Find where the given text appears and provide that cell's center as [X, Y] coordinate. 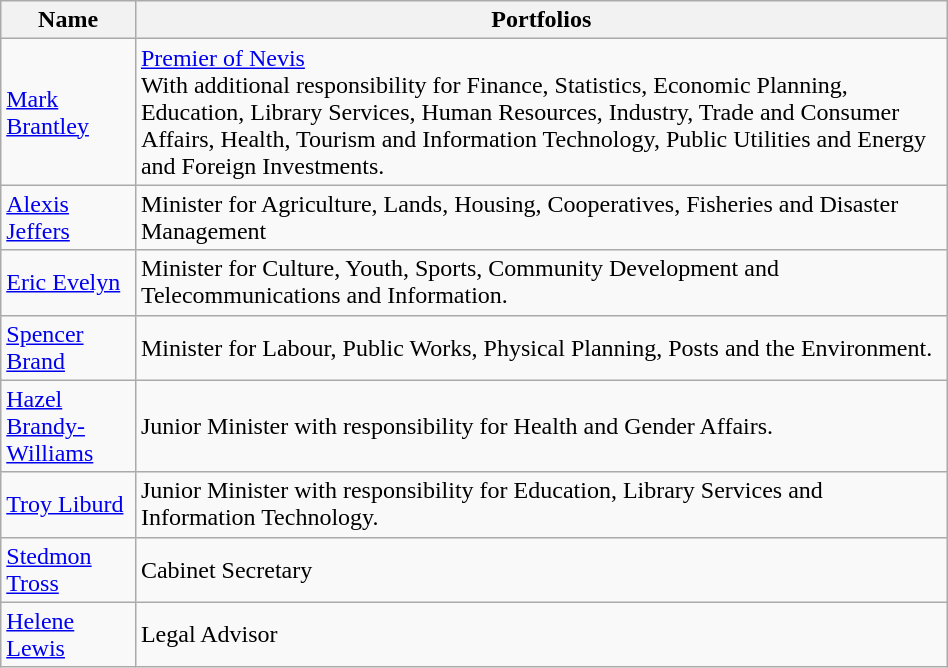
Junior Minister with responsibility for Health and Gender Affairs. [541, 426]
Mark Brantley [68, 112]
Eric Evelyn [68, 282]
Hazel Brandy-Williams [68, 426]
Minister for Culture, Youth, Sports, Community Development and Telecommunications and Information. [541, 282]
Minister for Agriculture, Lands, Housing, Cooperatives, Fisheries and Disaster Management [541, 218]
Spencer Brand [68, 348]
Helene Lewis [68, 634]
Legal Advisor [541, 634]
Name [68, 20]
Troy Liburd [68, 504]
Alexis Jeffers [68, 218]
Stedmon Tross [68, 570]
Cabinet Secretary [541, 570]
Junior Minister with responsibility for Education, Library Services and Information Technology. [541, 504]
Minister for Labour, Public Works, Physical Planning, Posts and the Environment. [541, 348]
Portfolios [541, 20]
